Determine the [X, Y] coordinate at the center of the cell enclosing the given text.  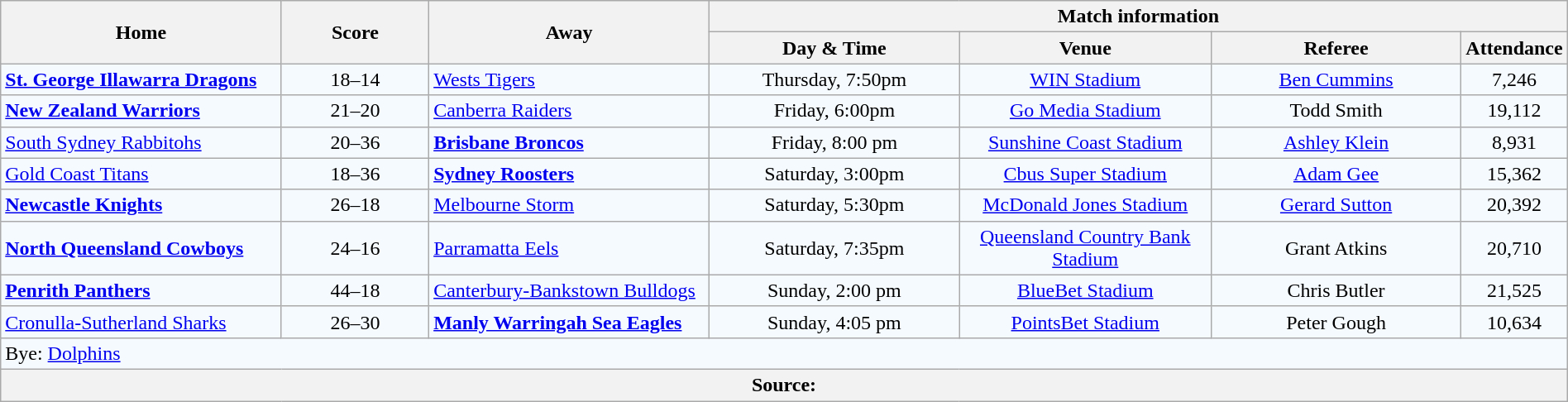
New Zealand Warriors [141, 111]
Sunshine Coast Stadium [1085, 142]
Sunday, 4:05 pm [835, 322]
Melbourne Storm [569, 205]
Cronulla-Sutherland Sharks [141, 322]
20,392 [1514, 205]
Grant Atkins [1336, 248]
Todd Smith [1336, 111]
Newcastle Knights [141, 205]
Canterbury-Bankstown Bulldogs [569, 290]
Queensland Country Bank Stadium [1085, 248]
18–36 [355, 174]
Gerard Sutton [1336, 205]
Cbus Super Stadium [1085, 174]
7,246 [1514, 79]
Friday, 6:00pm [835, 111]
20,710 [1514, 248]
Gold Coast Titans [141, 174]
Manly Warringah Sea Eagles [569, 322]
Go Media Stadium [1085, 111]
Thursday, 7:50pm [835, 79]
Wests Tigers [569, 79]
Saturday, 7:35pm [835, 248]
Canberra Raiders [569, 111]
South Sydney Rabbitohs [141, 142]
North Queensland Cowboys [141, 248]
Sydney Roosters [569, 174]
Away [569, 32]
Brisbane Broncos [569, 142]
21–20 [355, 111]
Friday, 8:00 pm [835, 142]
Home [141, 32]
8,931 [1514, 142]
WIN Stadium [1085, 79]
26–30 [355, 322]
26–18 [355, 205]
Adam Gee [1336, 174]
Attendance [1514, 48]
Ashley Klein [1336, 142]
15,362 [1514, 174]
Parramatta Eels [569, 248]
Source: [784, 385]
Sunday, 2:00 pm [835, 290]
44–18 [355, 290]
Score [355, 32]
18–14 [355, 79]
Venue [1085, 48]
21,525 [1514, 290]
Peter Gough [1336, 322]
Ben Cummins [1336, 79]
BlueBet Stadium [1085, 290]
Saturday, 3:00pm [835, 174]
Referee [1336, 48]
24–16 [355, 248]
St. George Illawarra Dragons [141, 79]
McDonald Jones Stadium [1085, 205]
20–36 [355, 142]
Day & Time [835, 48]
Chris Butler [1336, 290]
PointsBet Stadium [1085, 322]
Penrith Panthers [141, 290]
10,634 [1514, 322]
Saturday, 5:30pm [835, 205]
Bye: Dolphins [784, 353]
19,112 [1514, 111]
Match information [1139, 17]
